Extract the [X, Y] coordinate from the center of the cell holding the provided text.  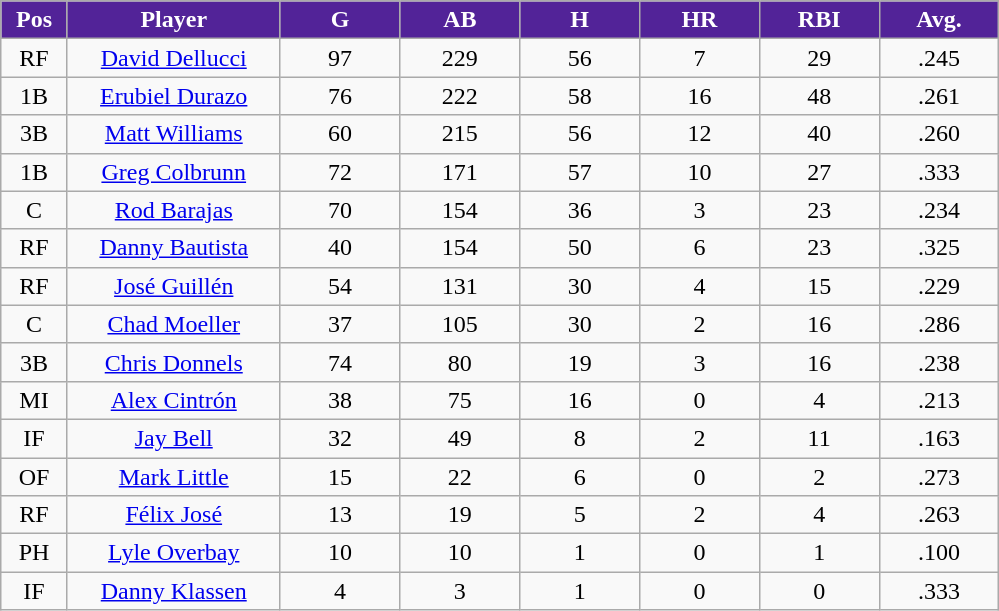
38 [340, 400]
48 [819, 96]
72 [340, 172]
Lyle Overbay [174, 553]
Alex Cintrón [174, 400]
Chad Moeller [174, 324]
Greg Colbrunn [174, 172]
171 [460, 172]
David Dellucci [174, 58]
.325 [939, 248]
215 [460, 134]
José Guillén [174, 286]
.213 [939, 400]
11 [819, 438]
.238 [939, 362]
Erubiel Durazo [174, 96]
H [580, 20]
60 [340, 134]
75 [460, 400]
27 [819, 172]
Mark Little [174, 477]
57 [580, 172]
.260 [939, 134]
13 [340, 515]
97 [340, 58]
Avg. [939, 20]
Pos [34, 20]
229 [460, 58]
HR [700, 20]
Player [174, 20]
.286 [939, 324]
50 [580, 248]
.245 [939, 58]
7 [700, 58]
MI [34, 400]
Chris Donnels [174, 362]
Danny Klassen [174, 591]
5 [580, 515]
.100 [939, 553]
37 [340, 324]
80 [460, 362]
OF [34, 477]
Matt Williams [174, 134]
Danny Bautista [174, 248]
76 [340, 96]
70 [340, 210]
12 [700, 134]
.261 [939, 96]
8 [580, 438]
32 [340, 438]
105 [460, 324]
74 [340, 362]
.163 [939, 438]
AB [460, 20]
Jay Bell [174, 438]
29 [819, 58]
G [340, 20]
58 [580, 96]
131 [460, 286]
.273 [939, 477]
.229 [939, 286]
Félix José [174, 515]
RBI [819, 20]
22 [460, 477]
.234 [939, 210]
222 [460, 96]
.263 [939, 515]
PH [34, 553]
54 [340, 286]
49 [460, 438]
Rod Barajas [174, 210]
36 [580, 210]
